Provide the [x, y] coordinate of the cell's center where the given text is located.  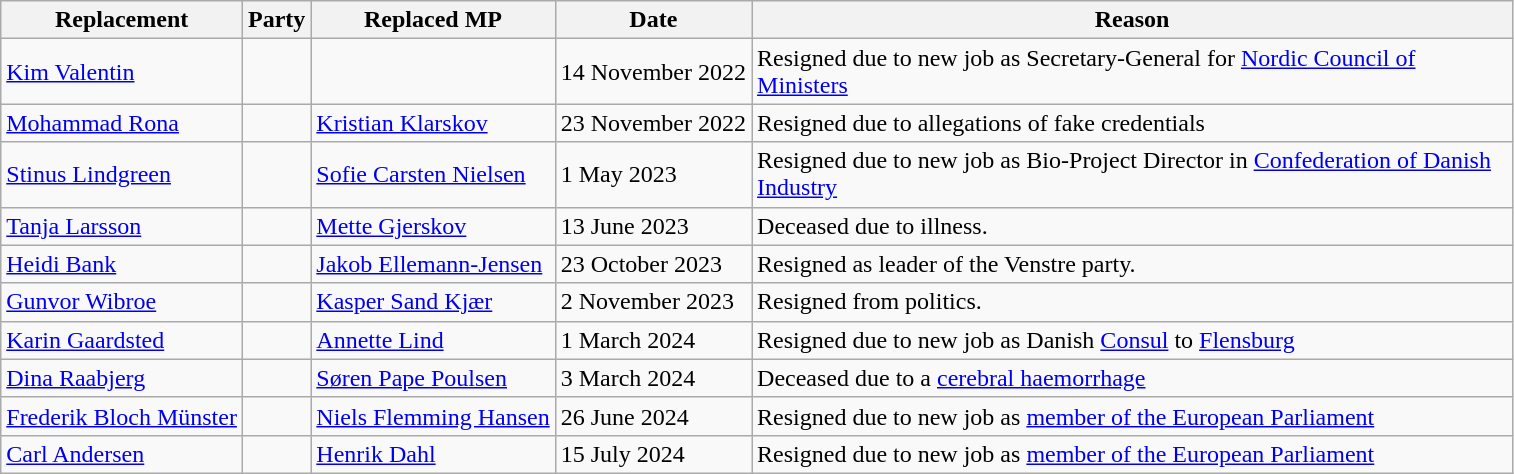
Party [276, 20]
Niels Flemming Hansen [433, 416]
1 May 2023 [653, 174]
Date [653, 20]
Mette Gjerskov [433, 226]
Mohammad Rona [122, 123]
Karin Gaardsted [122, 340]
Sofie Carsten Nielsen [433, 174]
2 November 2023 [653, 302]
14 November 2022 [653, 72]
23 October 2023 [653, 264]
3 March 2024 [653, 378]
23 November 2022 [653, 123]
Søren Pape Poulsen [433, 378]
Heidi Bank [122, 264]
Deceased due to a cerebral haemorrhage [1132, 378]
Henrik Dahl [433, 454]
Resigned due to new job as Secretary-General for Nordic Council of Ministers [1132, 72]
Annette Lind [433, 340]
Kasper Sand Kjær [433, 302]
26 June 2024 [653, 416]
Reason [1132, 20]
Tanja Larsson [122, 226]
Jakob Ellemann-Jensen [433, 264]
Frederik Bloch Münster [122, 416]
Kim Valentin [122, 72]
Resigned due to new job as Bio-Project Director in Confederation of Danish Industry [1132, 174]
Replaced MP [433, 20]
Dina Raabjerg [122, 378]
Replacement [122, 20]
Deceased due to illness. [1132, 226]
Resigned due to allegations of fake credentials [1132, 123]
Stinus Lindgreen [122, 174]
Carl Andersen [122, 454]
Resigned from politics. [1132, 302]
Gunvor Wibroe [122, 302]
Kristian Klarskov [433, 123]
13 June 2023 [653, 226]
Resigned due to new job as Danish Consul to Flensburg [1132, 340]
15 July 2024 [653, 454]
Resigned as leader of the Venstre party. [1132, 264]
1 March 2024 [653, 340]
